Detect which cell encompasses the target text, then output its (X, Y) center coordinate. 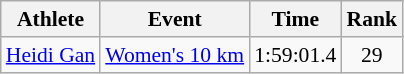
Time (295, 19)
Heidi Gan (50, 55)
1:59:01.4 (295, 55)
29 (372, 55)
Athlete (50, 19)
Rank (372, 19)
Women's 10 km (174, 55)
Event (174, 19)
